Search for the cell housing the specified text and yield its [x, y] center coordinate. 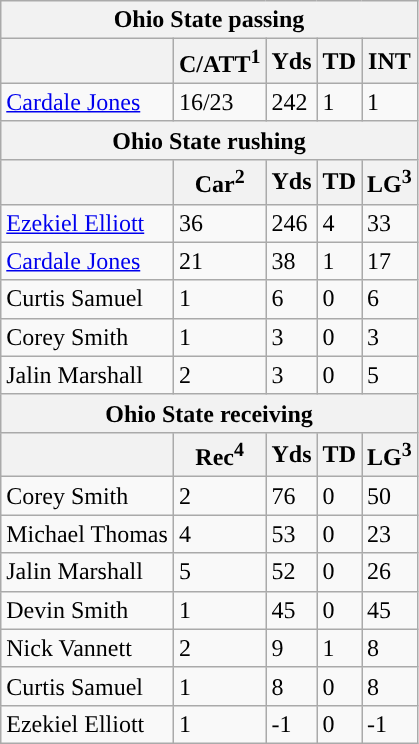
INT [390, 62]
52 [292, 572]
33 [390, 223]
Ohio State receiving [210, 413]
246 [292, 223]
76 [292, 496]
50 [390, 496]
38 [292, 261]
Devin Smith [88, 610]
Ohio State rushing [210, 140]
17 [390, 261]
C/ATT1 [220, 62]
Rec4 [220, 454]
36 [220, 223]
Ohio State passing [210, 20]
16/23 [220, 102]
9 [292, 648]
Car2 [220, 182]
Michael Thomas [88, 534]
242 [292, 102]
23 [390, 534]
21 [220, 261]
26 [390, 572]
53 [292, 534]
Nick Vannett [88, 648]
